Extract the (x, y) coordinate from the center of the cell holding the provided text.  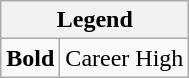
Career High (124, 58)
Legend (95, 20)
Bold (30, 58)
